Determine the [X, Y] coordinate at the center of the cell enclosing the given text.  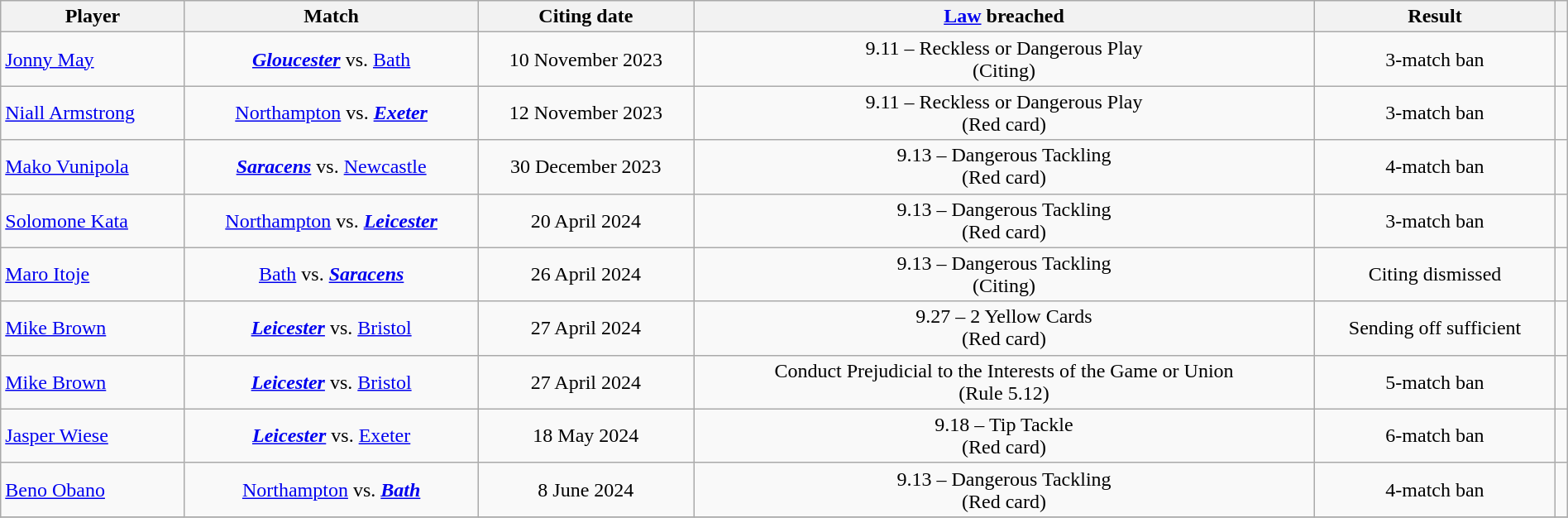
10 November 2023 [586, 60]
6-match ban [1434, 435]
Northampton vs. Bath [331, 490]
Player [93, 17]
26 April 2024 [586, 275]
9.18 – Tip Tackle(Red card) [1004, 435]
Niall Armstrong [93, 113]
Conduct Prejudicial to the Interests of the Game or Union(Rule 5.12) [1004, 382]
Citing dismissed [1434, 275]
Northampton vs. Leicester [331, 220]
8 June 2024 [586, 490]
Citing date [586, 17]
Northampton vs. Exeter [331, 113]
Law breached [1004, 17]
9.27 – 2 Yellow Cards(Red card) [1004, 328]
Jasper Wiese [93, 435]
9.13 – Dangerous Tackling(Citing) [1004, 275]
Leicester vs. Exeter [331, 435]
Maro Itoje [93, 275]
30 December 2023 [586, 167]
Sending off sufficient [1434, 328]
Result [1434, 17]
Gloucester vs. Bath [331, 60]
9.11 – Reckless or Dangerous Play(Red card) [1004, 113]
Saracens vs. Newcastle [331, 167]
20 April 2024 [586, 220]
Mako Vunipola [93, 167]
9.11 – Reckless or Dangerous Play(Citing) [1004, 60]
Solomone Kata [93, 220]
Bath vs. Saracens [331, 275]
Jonny May [93, 60]
Beno Obano [93, 490]
5-match ban [1434, 382]
Match [331, 17]
12 November 2023 [586, 113]
18 May 2024 [586, 435]
